Detect which cell encompasses the target text, then output its (X, Y) center coordinate. 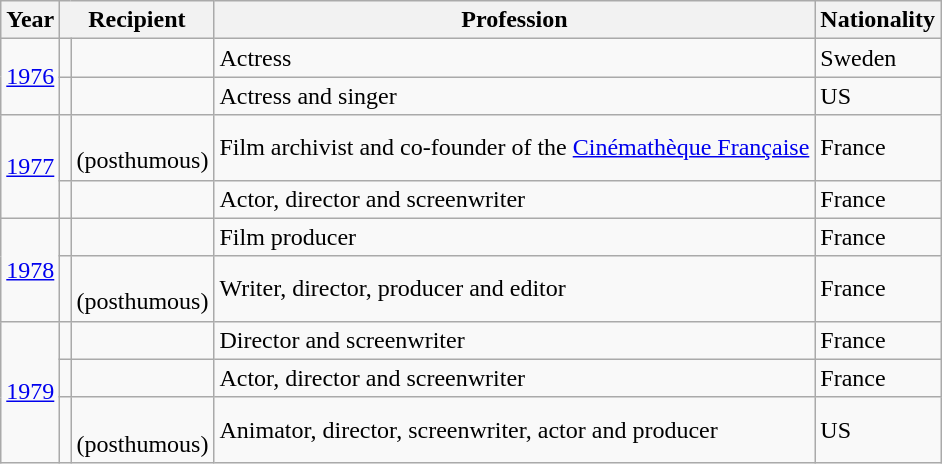
1977 (30, 166)
Profession (514, 20)
Actress and singer (514, 96)
Film archivist and co-founder of the Cinémathèque Française (514, 148)
Nationality (878, 20)
Recipient (137, 20)
Writer, director, producer and editor (514, 288)
Sweden (878, 58)
Film producer (514, 237)
Year (30, 20)
Animator, director, screenwriter, actor and producer (514, 430)
1976 (30, 77)
1979 (30, 392)
Director and screenwriter (514, 340)
1978 (30, 270)
Actress (514, 58)
